Locate the cell with the specified text and output its [X, Y] center coordinate. 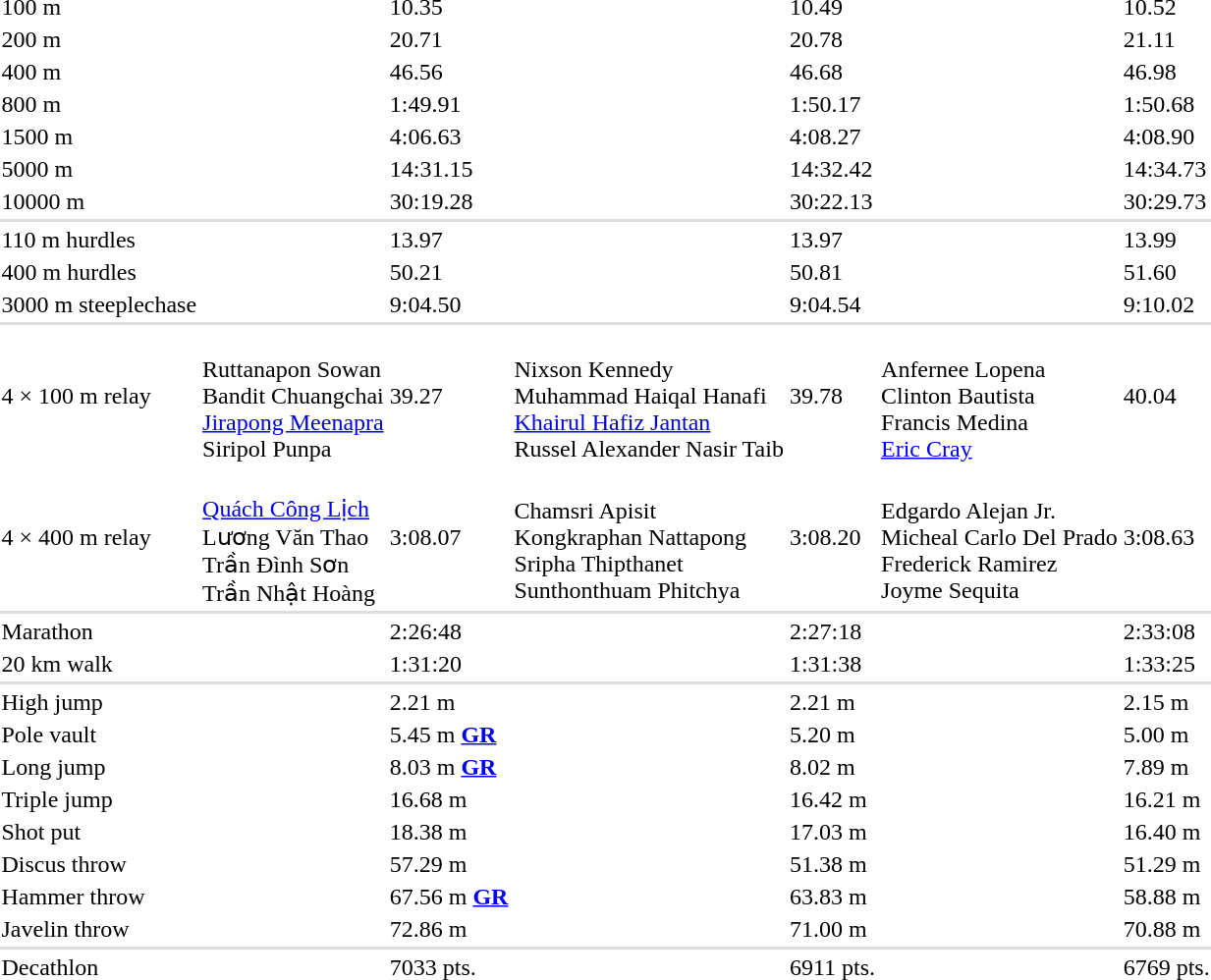
51.29 m [1167, 864]
46.98 [1167, 72]
50.21 [449, 272]
2.15 m [1167, 702]
46.68 [832, 72]
46.56 [449, 72]
67.56 m GR [449, 897]
Nixson KennedyMuhammad Haiqal HanafiKhairul Hafiz JantanRussel Alexander Nasir Taib [649, 396]
Ruttanapon SowanBandit ChuangchaiJirapong MeenapraSiripol Punpa [294, 396]
4:06.63 [449, 136]
4:08.27 [832, 136]
2:33:08 [1167, 631]
1:31:20 [449, 664]
21.11 [1167, 39]
Discus throw [99, 864]
30:29.73 [1167, 201]
39.27 [449, 396]
3:08.07 [449, 537]
8.03 m GR [449, 767]
1:50.17 [832, 104]
High jump [99, 702]
71.00 m [832, 929]
51.60 [1167, 272]
40.04 [1167, 396]
4 × 400 m relay [99, 537]
1:49.91 [449, 104]
70.88 m [1167, 929]
400 m [99, 72]
58.88 m [1167, 897]
Pole vault [99, 735]
9:04.54 [832, 304]
3:08.20 [832, 537]
30:19.28 [449, 201]
Shot put [99, 832]
2:26:48 [449, 631]
5.00 m [1167, 735]
57.29 m [449, 864]
10000 m [99, 201]
400 m hurdles [99, 272]
1:50.68 [1167, 104]
3000 m steeplechase [99, 304]
2:27:18 [832, 631]
5.45 m GR [449, 735]
9:04.50 [449, 304]
Hammer throw [99, 897]
800 m [99, 104]
Marathon [99, 631]
1:31:38 [832, 664]
Quách Công LịchLương Văn ThaoTrần Đình SơnTrần Nhật Hoàng [294, 537]
Chamsri ApisitKongkraphan NattapongSripha Thipthanet Sunthonthuam Phitchya [649, 537]
20.78 [832, 39]
3:08.63 [1167, 537]
13.99 [1167, 240]
1500 m [99, 136]
Anfernee LopenaClinton BautistaFrancis MedinaEric Cray [1000, 396]
50.81 [832, 272]
14:34.73 [1167, 169]
20.71 [449, 39]
14:32.42 [832, 169]
63.83 m [832, 897]
51.38 m [832, 864]
39.78 [832, 396]
Long jump [99, 767]
16.40 m [1167, 832]
Triple jump [99, 799]
7.89 m [1167, 767]
5.20 m [832, 735]
16.42 m [832, 799]
17.03 m [832, 832]
8.02 m [832, 767]
16.68 m [449, 799]
200 m [99, 39]
4:08.90 [1167, 136]
Javelin throw [99, 929]
1:33:25 [1167, 664]
4 × 100 m relay [99, 396]
30:22.13 [832, 201]
20 km walk [99, 664]
72.86 m [449, 929]
14:31.15 [449, 169]
110 m hurdles [99, 240]
16.21 m [1167, 799]
18.38 m [449, 832]
9:10.02 [1167, 304]
Edgardo Alejan Jr.Micheal Carlo Del PradoFrederick RamirezJoyme Sequita [1000, 537]
5000 m [99, 169]
